Output the (x, y) coordinate of the center of the cell containing the given text.  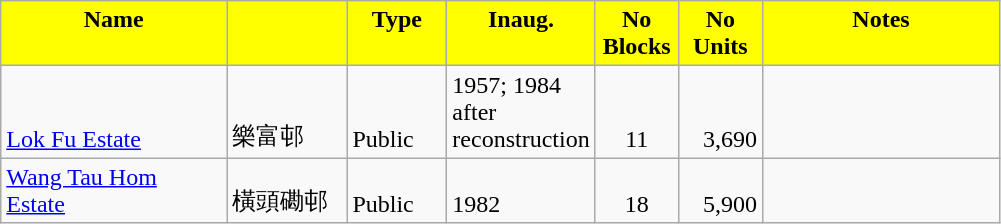
No Units (720, 34)
No Blocks (636, 34)
樂富邨 (287, 112)
Wang Tau Hom Estate (114, 190)
5,900 (720, 190)
18 (636, 190)
橫頭磡邨 (287, 190)
11 (636, 112)
Notes (880, 34)
1957; 1984 after reconstruction (521, 112)
Inaug. (521, 34)
Lok Fu Estate (114, 112)
Name (114, 34)
3,690 (720, 112)
1982 (521, 190)
Type (397, 34)
